Search for the cell housing the specified text and yield its (X, Y) center coordinate. 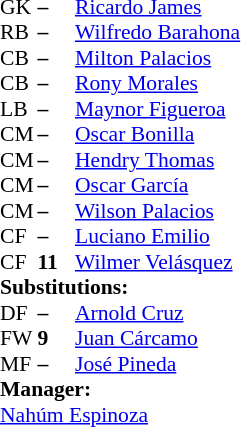
LB (19, 109)
Milton Palacios (158, 58)
Rony Morales (158, 83)
DF (19, 313)
José Pineda (158, 364)
Maynor Figueroa (158, 109)
Wilson Palacios (158, 211)
Wilfredo Barahona (158, 33)
FW (19, 339)
Substitutions: (120, 287)
Juan Cárcamo (158, 339)
Manager: (120, 389)
RB (19, 33)
Hendry Thomas (158, 160)
11 (57, 262)
MF (19, 364)
Wilmer Velásquez (158, 262)
Oscar Bonilla (158, 135)
Luciano Emilio (158, 237)
Arnold Cruz (158, 313)
9 (57, 339)
Oscar García (158, 185)
